Search for the cell housing the specified text and yield its [X, Y] center coordinate. 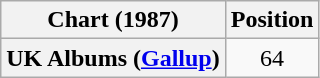
64 [272, 58]
UK Albums (Gallup) [113, 58]
Chart (1987) [113, 20]
Position [272, 20]
